Pinpoint the cell where the given text exists, returning its [x, y] midpoint coordinate. 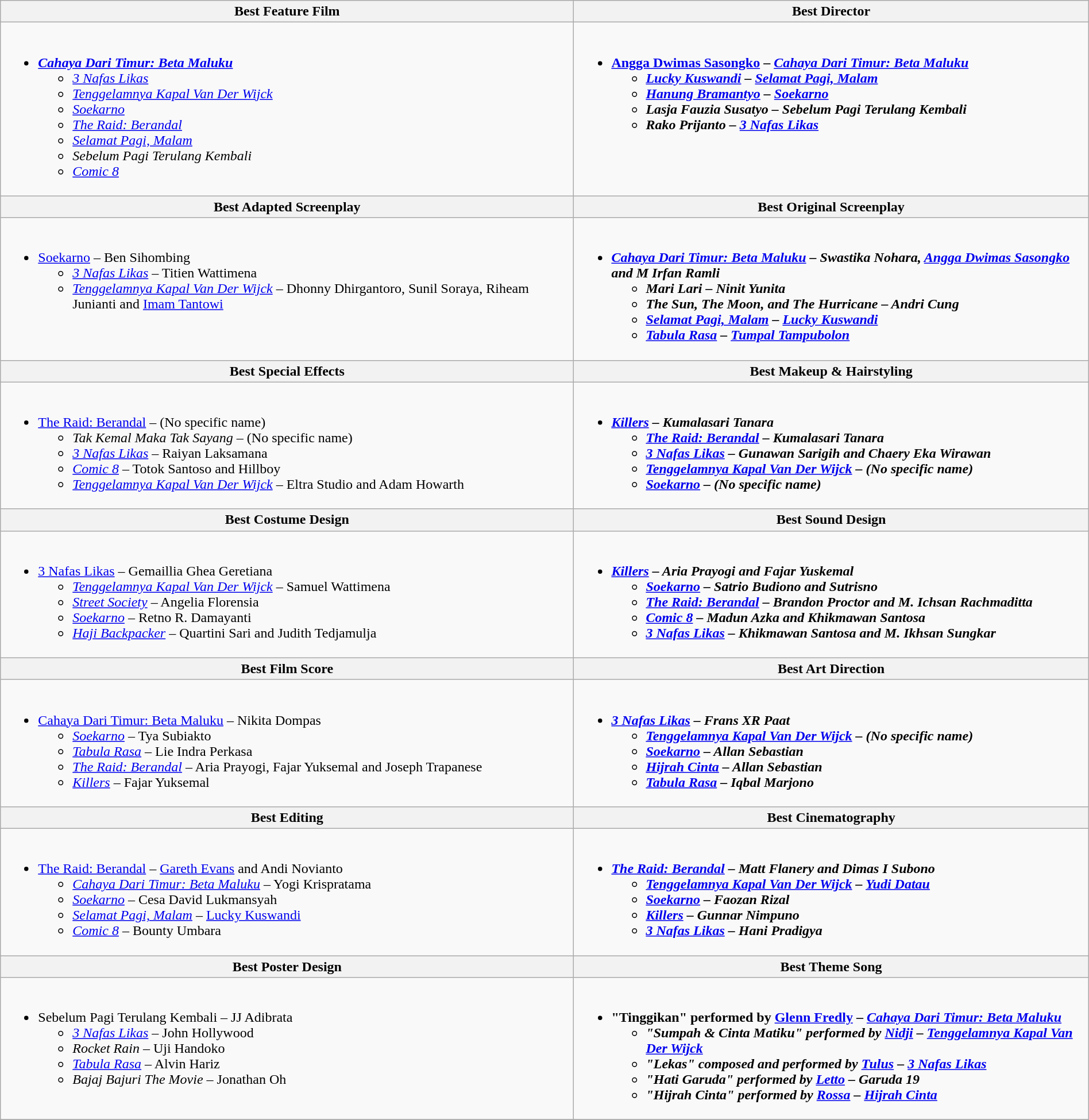
Best Feature Film [287, 11]
Best Sound Design [831, 520]
Best Makeup & Hairstyling [831, 371]
Best Art Direction [831, 669]
Best Cinematography [831, 817]
Best Adapted Screenplay [287, 207]
Best Costume Design [287, 520]
Best Special Effects [287, 371]
Best Director [831, 11]
Best Film Score [287, 669]
Best Poster Design [287, 967]
Best Theme Song [831, 967]
Best Editing [287, 817]
Best Original Screenplay [831, 207]
